Output the (X, Y) coordinate of the center of the cell containing the given text.  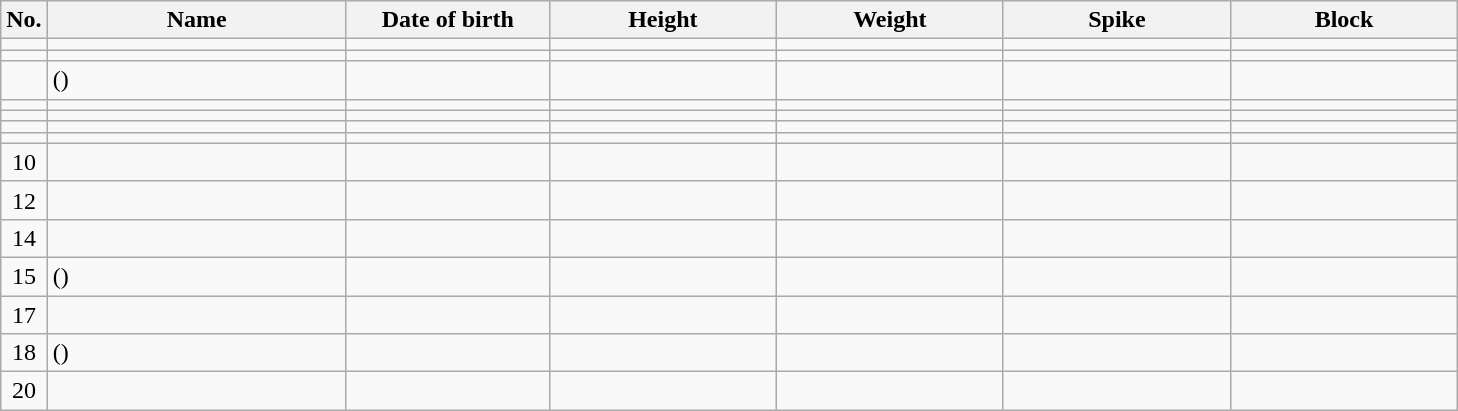
No. (24, 20)
Height (662, 20)
Block (1344, 20)
Weight (890, 20)
17 (24, 315)
Spike (1116, 20)
15 (24, 276)
12 (24, 200)
10 (24, 162)
Date of birth (448, 20)
18 (24, 353)
Name (196, 20)
14 (24, 238)
20 (24, 391)
